Determine the (x, y) coordinate at the center of the cell enclosing the given text.  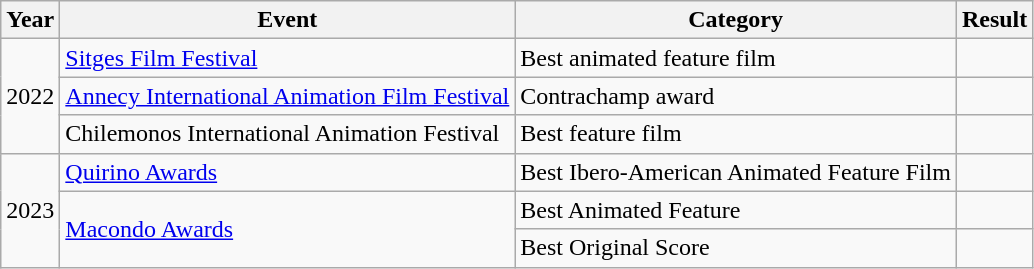
Category (736, 20)
Event (288, 20)
Best animated feature film (736, 58)
Year (30, 20)
2022 (30, 96)
Best Original Score (736, 248)
Contrachamp award (736, 96)
Result (994, 20)
Best Animated Feature (736, 210)
Sitges Film Festival (288, 58)
Macondo Awards (288, 229)
Chilemonos International Animation Festival (288, 134)
Best feature film (736, 134)
2023 (30, 210)
Annecy International Animation Film Festival (288, 96)
Quirino Awards (288, 172)
Best Ibero-American Animated Feature Film (736, 172)
